Scan for the cell matching the given text and deliver its [x, y] coordinate at center. 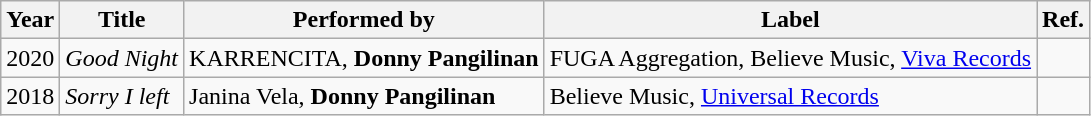
Sorry I left [122, 96]
Good Night [122, 58]
Year [30, 20]
Believe Music, Universal Records [790, 96]
2018 [30, 96]
Title [122, 20]
2020 [30, 58]
FUGA Aggregation, Believe Music, Viva Records [790, 58]
KARRENCITA, Donny Pangilinan [364, 58]
Ref. [1064, 20]
Janina Vela, Donny Pangilinan [364, 96]
Performed by [364, 20]
Label [790, 20]
